Determine the [X, Y] coordinate at the center of the cell enclosing the given text.  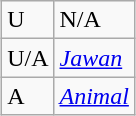
Jawan [94, 58]
U [28, 20]
Animal [94, 96]
A [28, 96]
U/A [28, 58]
N/A [94, 20]
